Output the [X, Y] coordinate of the center of the cell containing the given text.  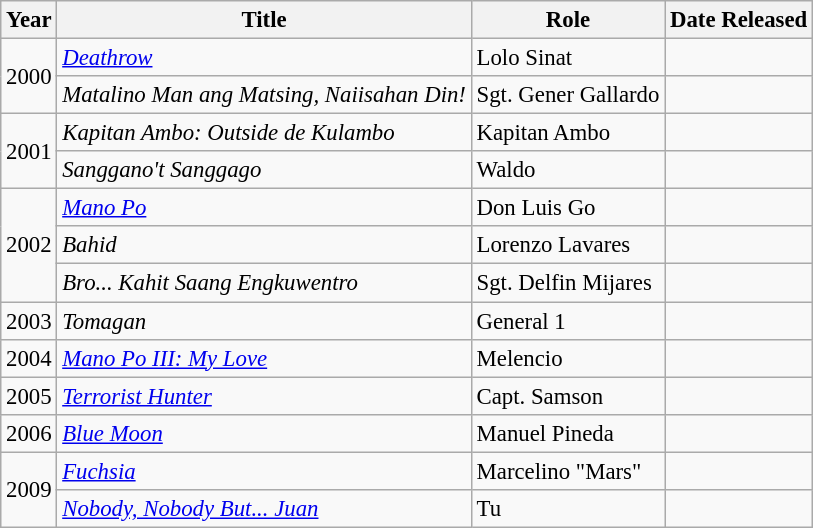
Don Luis Go [568, 208]
Blue Moon [264, 433]
Tu [568, 509]
Manuel Pineda [568, 433]
Waldo [568, 170]
Terrorist Hunter [264, 396]
Bahid [264, 245]
Kapitan Ambo: Outside de Kulambo [264, 133]
Lolo Sinat [568, 58]
Sgt. Gener Gallardo [568, 95]
Title [264, 20]
Lorenzo Lavares [568, 245]
2001 [29, 152]
Kapitan Ambo [568, 133]
Sgt. Delfin Mijares [568, 283]
Deathrow [264, 58]
Fuchsia [264, 471]
Marcelino "Mars" [568, 471]
Tomagan [264, 321]
Mano Po III: My Love [264, 358]
Capt. Samson [568, 396]
2000 [29, 76]
Role [568, 20]
2003 [29, 321]
General 1 [568, 321]
Mano Po [264, 208]
Matalino Man ang Matsing, Naiisahan Din! [264, 95]
2002 [29, 246]
Melencio [568, 358]
Sanggano't Sanggago [264, 170]
2009 [29, 490]
2006 [29, 433]
Nobody, Nobody But... Juan [264, 509]
2005 [29, 396]
Date Released [739, 20]
Year [29, 20]
2004 [29, 358]
Bro... Kahit Saang Engkuwentro [264, 283]
